Locate the cell with the specified text and output its [X, Y] center coordinate. 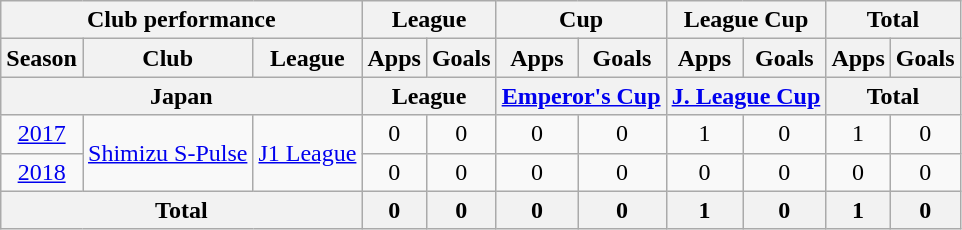
Club performance [182, 20]
2017 [42, 134]
League Cup [746, 20]
J. League Cup [746, 96]
Season [42, 58]
Shimizu S-Pulse [167, 153]
Japan [182, 96]
Club [167, 58]
Cup [581, 20]
Emperor's Cup [581, 96]
2018 [42, 172]
J1 League [308, 153]
